Identify which cell holds the provided text, then report its (x, y) central coordinate. 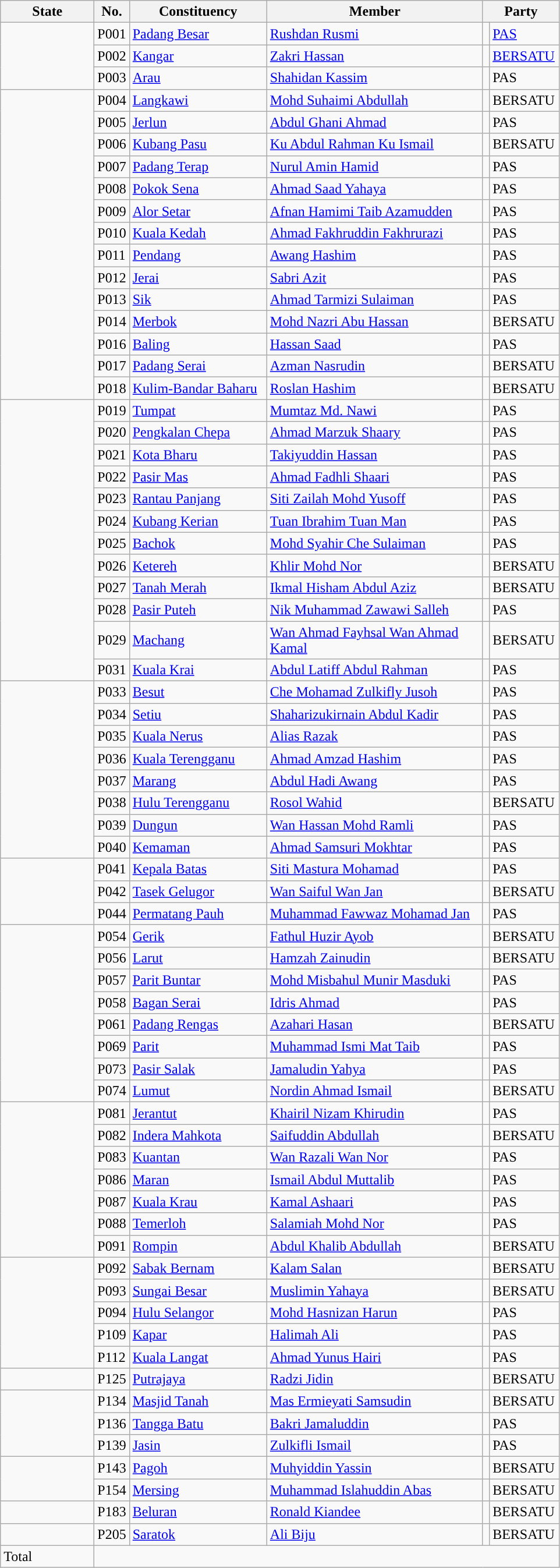
P074 (112, 1091)
Beluran (198, 1512)
P039 (112, 825)
P038 (112, 803)
Ali Biju (375, 1534)
Abdul Khalib Abdullah (375, 1246)
Dungun (198, 825)
Sik (198, 300)
Arau (198, 78)
Pendang (198, 255)
State (48, 12)
P094 (112, 1312)
Kuala Langat (198, 1357)
Baling (198, 344)
Kepala Batas (198, 869)
Sungai Besar (198, 1290)
P006 (112, 144)
Halimah Ali (375, 1335)
P018 (112, 388)
P061 (112, 1025)
Wan Hassan Mohd Ramli (375, 825)
Party (520, 12)
Pasir Mas (198, 477)
Putrajaya (198, 1379)
P025 (112, 543)
Maran (198, 1180)
Padang Serai (198, 366)
Total (48, 1556)
P112 (112, 1357)
Siti Mastura Mohamad (375, 869)
P028 (112, 610)
Wan Razali Wan Nor (375, 1158)
P083 (112, 1158)
Temerloh (198, 1224)
P021 (112, 455)
Padang Rengas (198, 1025)
Abdul Ghani Ahmad (375, 122)
Ahmad Samsuri Mokhtar (375, 847)
Khairil Nizam Khirudin (375, 1113)
Hulu Terengganu (198, 803)
P020 (112, 433)
P154 (112, 1490)
No. (112, 12)
P042 (112, 891)
Hulu Selangor (198, 1312)
Nurul Amin Hamid (375, 167)
Ahmad Fadhli Shaari (375, 477)
Kuala Krau (198, 1202)
Pasir Puteh (198, 610)
Ahmad Marzuk Shaary (375, 433)
Ahmad Saad Yahaya (375, 189)
Fathul Huzir Ayob (375, 936)
Setiu (198, 714)
Saifuddin Abdullah (375, 1135)
P036 (112, 759)
Tasek Gelugor (198, 891)
P056 (112, 958)
Kuala Nerus (198, 737)
P027 (112, 587)
P019 (112, 410)
Bachok (198, 543)
P041 (112, 869)
Jasin (198, 1446)
Besut (198, 692)
Muhammad Fawwaz Mohamad Jan (375, 914)
Abdul Latiff Abdul Rahman (375, 670)
Bagan Serai (198, 1002)
Ahmad Amzad Hashim (375, 759)
Ismail Abdul Muttalib (375, 1180)
Member (375, 12)
Ahmad Yunus Hairi (375, 1357)
Merbok (198, 322)
Nordin Ahmad Ismail (375, 1091)
Jerlun (198, 122)
P016 (112, 344)
P024 (112, 521)
Shaharizukirnain Abdul Kadir (375, 714)
Kemaman (198, 847)
P136 (112, 1424)
Larut (198, 958)
Muhammad Ismi Mat Taib (375, 1047)
Hassan Saad (375, 344)
Constituency (198, 12)
P087 (112, 1202)
Ahmad Tarmizi Sulaiman (375, 300)
P073 (112, 1069)
P093 (112, 1290)
Gerik (198, 936)
Zulkifli Ismail (375, 1446)
Siti Zailah Mohd Yusoff (375, 499)
Tumpat (198, 410)
Wan Ahmad Fayhsal Wan Ahmad Kamal (375, 639)
P005 (112, 122)
Machang (198, 639)
Rantau Panjang (198, 499)
Che Mohamad Zulkifly Jusoh (375, 692)
Afnan Hamimi Taib Azamudden (375, 211)
Kubang Pasu (198, 144)
Mas Ermieyati Samsudin (375, 1401)
Shahidan Kassim (375, 78)
P109 (112, 1335)
Muslimin Yahaya (375, 1290)
P058 (112, 1002)
P026 (112, 565)
P086 (112, 1180)
Azman Nasrudin (375, 366)
Permatang Pauh (198, 914)
Muhammad Islahuddin Abas (375, 1490)
Mohd Nazri Abu Hassan (375, 322)
Jerai (198, 278)
Rushdan Rusmi (375, 34)
Kuala Krai (198, 670)
Jamaludin Yahya (375, 1069)
Kubang Kerian (198, 521)
P054 (112, 936)
Idris Ahmad (375, 1002)
Parit (198, 1047)
Tanah Merah (198, 587)
Parit Buntar (198, 980)
Wan Saiful Wan Jan (375, 891)
Masjid Tanah (198, 1401)
P011 (112, 255)
Alias Razak (375, 737)
P014 (112, 322)
P002 (112, 56)
Mohd Suhaimi Abdullah (375, 100)
P092 (112, 1268)
P009 (112, 211)
Radzi Jidin (375, 1379)
P031 (112, 670)
P034 (112, 714)
Kuantan (198, 1158)
P037 (112, 781)
P081 (112, 1113)
Mohd Hasnizan Harun (375, 1312)
Mohd Misbahul Munir Masduki (375, 980)
P017 (112, 366)
P033 (112, 692)
P010 (112, 233)
Marang (198, 781)
Langkawi (198, 100)
Kota Bharu (198, 455)
Ketereh (198, 565)
Mohd Syahir Che Sulaiman (375, 543)
Tangga Batu (198, 1424)
Rompin (198, 1246)
P088 (112, 1224)
Salamiah Mohd Nor (375, 1224)
P044 (112, 914)
P008 (112, 189)
Pasir Salak (198, 1069)
Ronald Kiandee (375, 1512)
P091 (112, 1246)
Kuala Terengganu (198, 759)
Mersing (198, 1490)
Indera Mahkota (198, 1135)
Mumtaz Md. Nawi (375, 410)
Tuan Ibrahim Tuan Man (375, 521)
P001 (112, 34)
Nik Muhammad Zawawi Salleh (375, 610)
Abdul Hadi Awang (375, 781)
Zakri Hassan (375, 56)
Bakri Jamaluddin (375, 1424)
Jerantut (198, 1113)
Awang Hashim (375, 255)
Saratok (198, 1534)
Roslan Hashim (375, 388)
Ku Abdul Rahman Ku Ismail (375, 144)
Ahmad Fakhruddin Fakhrurazi (375, 233)
P007 (112, 167)
P205 (112, 1534)
Pokok Sena (198, 189)
Sabak Bernam (198, 1268)
P004 (112, 100)
Ikmal Hisham Abdul Aziz (375, 587)
Kalam Salan (375, 1268)
Kangar (198, 56)
Pagoh (198, 1468)
P143 (112, 1468)
P040 (112, 847)
P183 (112, 1512)
Kulim-Bandar Baharu (198, 388)
Padang Terap (198, 167)
Sabri Azit (375, 278)
P139 (112, 1446)
P023 (112, 499)
P069 (112, 1047)
P029 (112, 639)
Kuala Kedah (198, 233)
Takiyuddin Hassan (375, 455)
P003 (112, 78)
P035 (112, 737)
Khlir Mohd Nor (375, 565)
P057 (112, 980)
Padang Besar (198, 34)
P134 (112, 1401)
P022 (112, 477)
Hamzah Zainudin (375, 958)
Alor Setar (198, 211)
Pengkalan Chepa (198, 433)
Rosol Wahid (375, 803)
P125 (112, 1379)
Muhyiddin Yassin (375, 1468)
P082 (112, 1135)
Lumut (198, 1091)
Kamal Ashaari (375, 1202)
Azahari Hasan (375, 1025)
Kapar (198, 1335)
P012 (112, 278)
P013 (112, 300)
